Detect which cell encompasses the target text, then output its (x, y) center coordinate. 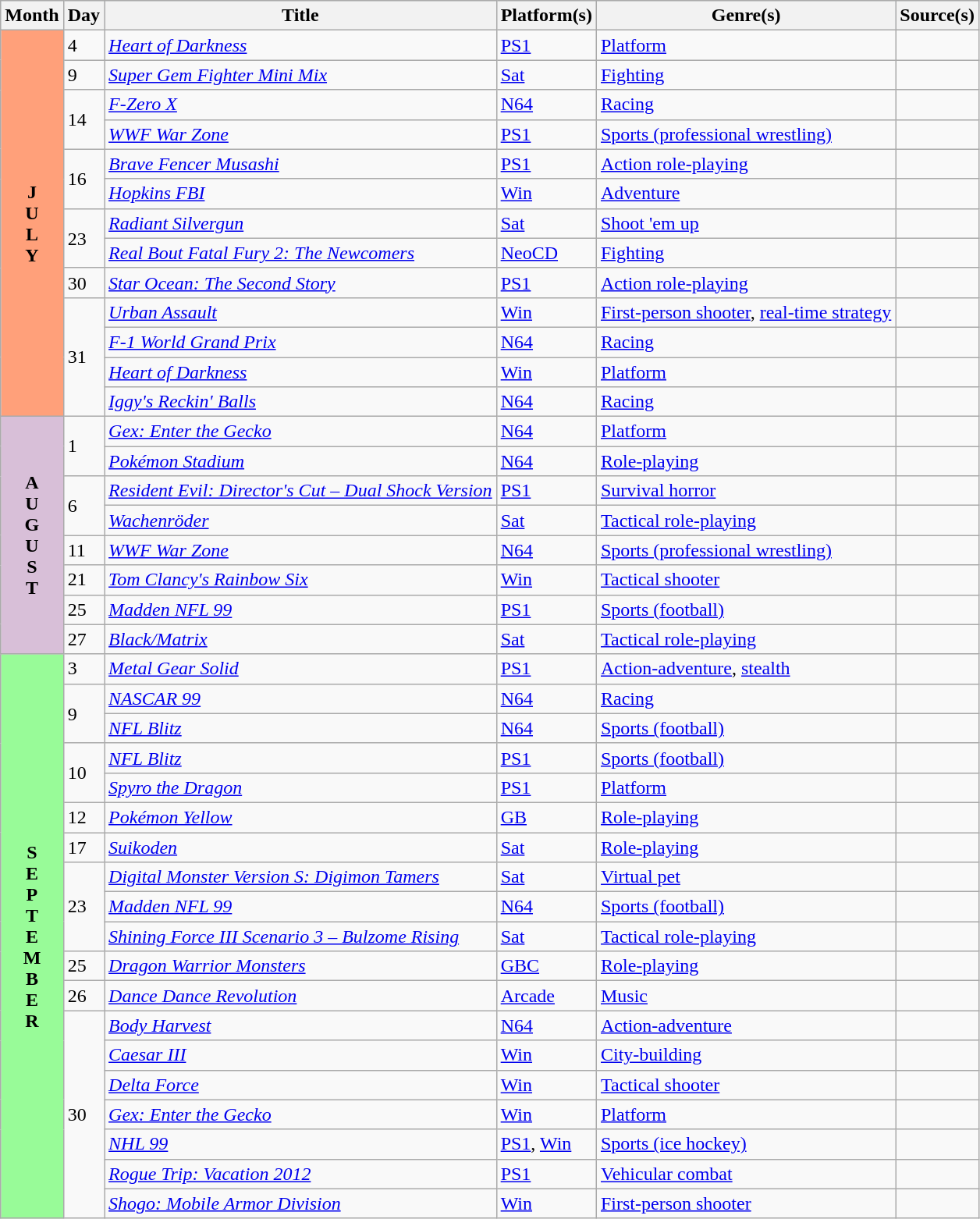
14 (83, 119)
Tom Clancy's Rainbow Six (301, 580)
Survival horror (746, 491)
1 (83, 446)
Pokémon Stadium (301, 461)
Shoot 'em up (746, 223)
Month (32, 16)
First-person shooter (746, 1203)
City-building (746, 1055)
Action-adventure (746, 1025)
Star Ocean: The Second Story (301, 283)
Virtual pet (746, 877)
Delta Force (301, 1085)
Caesar III (301, 1055)
GB (546, 817)
Body Harvest (301, 1025)
4 (83, 45)
NASCAR 99 (301, 698)
31 (83, 357)
NeoCD (546, 253)
17 (83, 847)
Rogue Trip: Vacation 2012 (301, 1174)
F-1 World Grand Prix (301, 342)
Platform(s) (546, 16)
Hopkins FBI (301, 194)
3 (83, 669)
Arcade (546, 996)
Shining Force III Scenario 3 – Bulzome Rising (301, 936)
27 (83, 639)
Resident Evil: Director's Cut – Dual Shock Version (301, 491)
JULY (32, 223)
GBC (546, 966)
NHL 99 (301, 1144)
Title (301, 16)
PS1, Win (546, 1144)
AUGUST (32, 535)
12 (83, 817)
Shogo: Mobile Armor Division (301, 1203)
Wachenröder (301, 521)
Action-adventure, stealth (746, 669)
21 (83, 580)
Day (83, 16)
Adventure (746, 194)
SEPTEMBER (32, 936)
Spyro the Dragon (301, 787)
Iggy's Reckin' Balls (301, 402)
Urban Assault (301, 312)
Digital Monster Version S: Digimon Tamers (301, 877)
Brave Fencer Musashi (301, 164)
Radiant Silvergun (301, 223)
10 (83, 773)
Sports (ice hockey) (746, 1144)
Pokémon Yellow (301, 817)
Dragon Warrior Monsters (301, 966)
Black/Matrix (301, 639)
Metal Gear Solid (301, 669)
Suikoden (301, 847)
Real Bout Fatal Fury 2: The Newcomers (301, 253)
Vehicular combat (746, 1174)
Super Gem Fighter Mini Mix (301, 75)
Dance Dance Revolution (301, 996)
F-Zero X (301, 105)
Source(s) (938, 16)
First-person shooter, real-time strategy (746, 312)
Genre(s) (746, 16)
11 (83, 550)
Music (746, 996)
6 (83, 506)
16 (83, 179)
26 (83, 996)
